Search for the cell housing the specified text and yield its [X, Y] center coordinate. 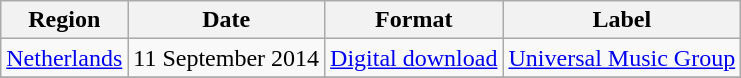
Label [622, 20]
11 September 2014 [226, 58]
Netherlands [64, 58]
Region [64, 20]
Digital download [414, 58]
Date [226, 20]
Format [414, 20]
Universal Music Group [622, 58]
